Capture the cell that displays the provided text and extract its [X, Y] central coordinate. 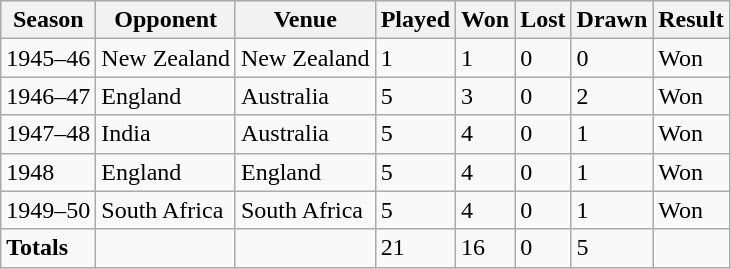
Drawn [612, 20]
21 [415, 248]
Venue [305, 20]
Result [691, 20]
India [166, 134]
16 [486, 248]
2 [612, 96]
Opponent [166, 20]
1946–47 [48, 96]
1947–48 [48, 134]
Season [48, 20]
1948 [48, 172]
Lost [543, 20]
Played [415, 20]
3 [486, 96]
1945–46 [48, 58]
Totals [48, 248]
1949–50 [48, 210]
